Return the (x, y) coordinate for the center point of the cell that contains the specified text.  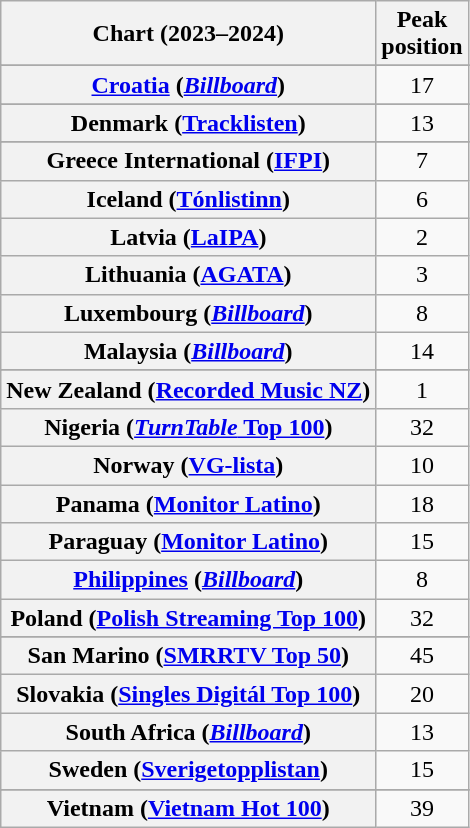
14 (422, 351)
Sweden (Sverigetopplistan) (188, 770)
10 (422, 465)
Philippines (Billboard) (188, 580)
San Marino (SMRRTV Top 50) (188, 656)
45 (422, 656)
6 (422, 199)
18 (422, 503)
Vietnam (Vietnam Hot 100) (188, 808)
Denmark (Tracklisten) (188, 123)
2 (422, 237)
Peakposition (422, 34)
Norway (VG-lista) (188, 465)
Croatia (Billboard) (188, 85)
17 (422, 85)
1 (422, 389)
Lithuania (AGATA) (188, 275)
7 (422, 161)
Chart (2023–2024) (188, 34)
Panama (Monitor Latino) (188, 503)
Nigeria (TurnTable Top 100) (188, 427)
Luxembourg (Billboard) (188, 313)
20 (422, 694)
Slovakia (Singles Digitál Top 100) (188, 694)
Iceland (Tónlistinn) (188, 199)
Latvia (LaIPA) (188, 237)
Paraguay (Monitor Latino) (188, 542)
Poland (Polish Streaming Top 100) (188, 618)
South Africa (Billboard) (188, 732)
3 (422, 275)
Greece International (IFPI) (188, 161)
Malaysia (Billboard) (188, 351)
New Zealand (Recorded Music NZ) (188, 389)
39 (422, 808)
